Capture the cell that displays the provided text and extract its (x, y) central coordinate. 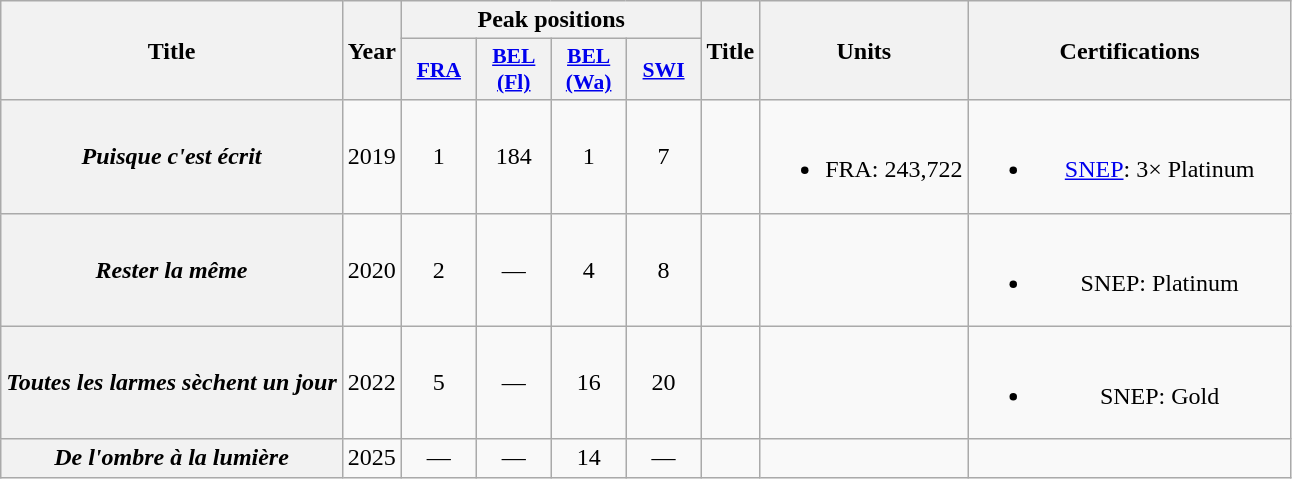
De l'ombre à la lumière (172, 458)
Toutes les larmes sèchent un jour (172, 382)
2019 (372, 156)
4 (588, 270)
Units (864, 50)
SNEP: Platinum (1130, 270)
Peak positions (551, 20)
14 (588, 458)
16 (588, 382)
BEL (Wa) (588, 70)
2020 (372, 270)
8 (664, 270)
SWI (664, 70)
7 (664, 156)
Puisque c'est écrit (172, 156)
BEL (Fl) (514, 70)
2025 (372, 458)
20 (664, 382)
FRA: 243,722 (864, 156)
2 (438, 270)
SNEP: Gold (1130, 382)
2022 (372, 382)
Rester la même (172, 270)
Year (372, 50)
184 (514, 156)
Certifications (1130, 50)
SNEP: 3× Platinum (1130, 156)
5 (438, 382)
FRA (438, 70)
